Locate the cell with the specified text and output its (x, y) center coordinate. 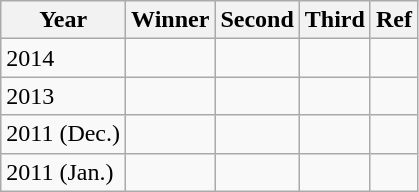
2013 (64, 96)
2014 (64, 58)
2011 (Dec.) (64, 134)
Ref (394, 20)
2011 (Jan.) (64, 172)
Year (64, 20)
Second (257, 20)
Third (334, 20)
Winner (170, 20)
